Scan for the cell matching the given text and deliver its (x, y) coordinate at center. 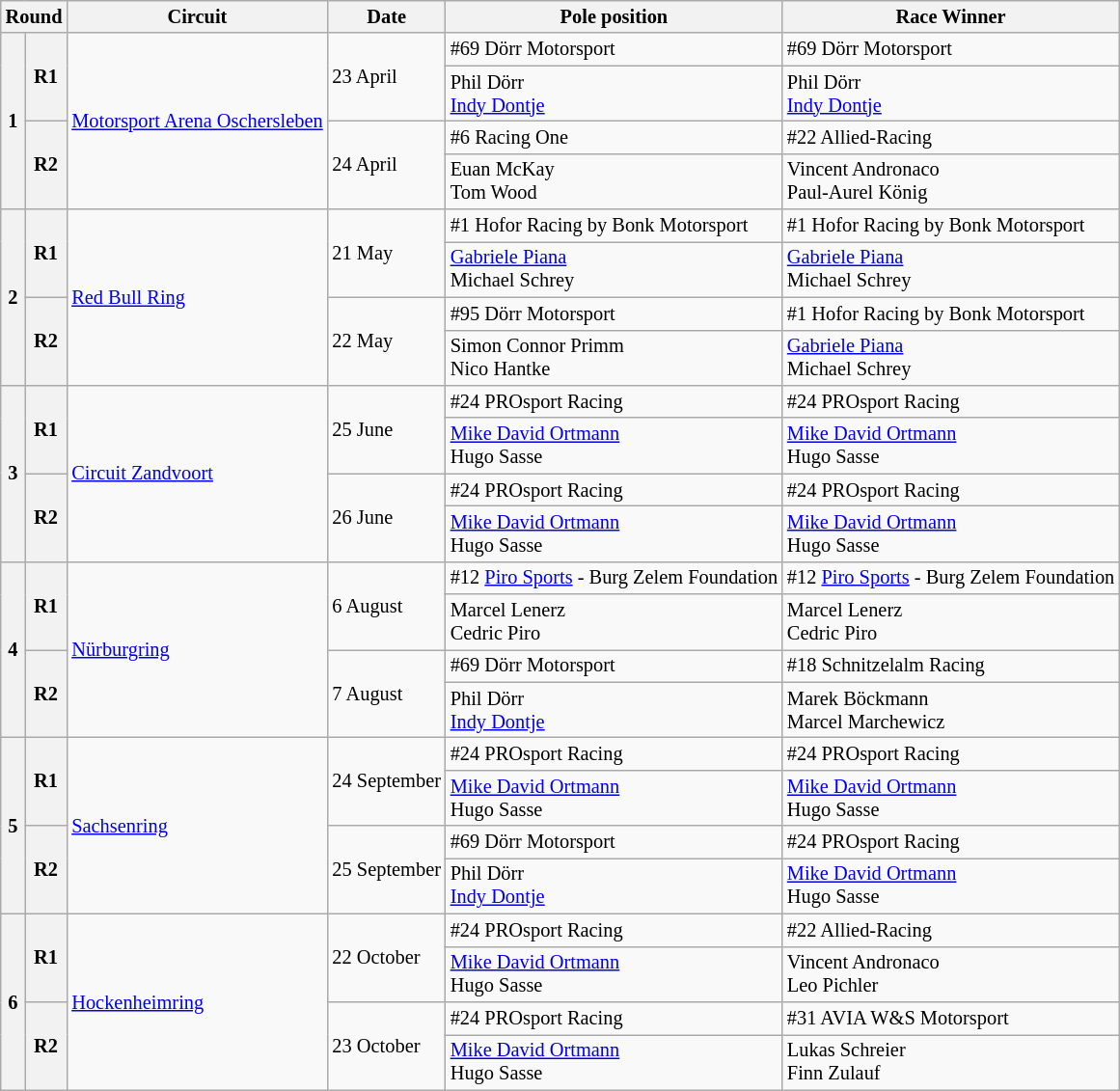
5 (14, 826)
Vincent Andronaco Leo Pichler (951, 974)
Date (386, 16)
23 October (386, 1046)
7 August (386, 693)
Euan McKay Tom Wood (614, 181)
Circuit (197, 16)
2 (14, 297)
#6 Racing One (614, 137)
Vincent Andronaco Paul-Aurel König (951, 181)
Pole position (614, 16)
#18 Schnitzelalm Racing (951, 666)
1 (14, 122)
21 May (386, 253)
Hockenheimring (197, 1001)
Simon Connor Primm Nico Hantke (614, 358)
Nürburgring (197, 650)
Race Winner (951, 16)
22 October (386, 957)
24 September (386, 781)
25 June (386, 428)
Circuit Zandvoort (197, 473)
Motorsport Arena Oschersleben (197, 122)
Round (35, 16)
Red Bull Ring (197, 297)
26 June (386, 517)
23 April (386, 77)
6 August (386, 606)
22 May (386, 341)
#31 AVIA W&S Motorsport (951, 1018)
3 (14, 473)
#95 Dörr Motorsport (614, 314)
Marek Böckmann Marcel Marchewicz (951, 710)
25 September (386, 870)
24 April (386, 164)
Sachsenring (197, 826)
Lukas Schreier Finn Zulauf (951, 1062)
6 (14, 1001)
4 (14, 650)
